Pinpoint the cell where the given text exists, returning its (x, y) midpoint coordinate. 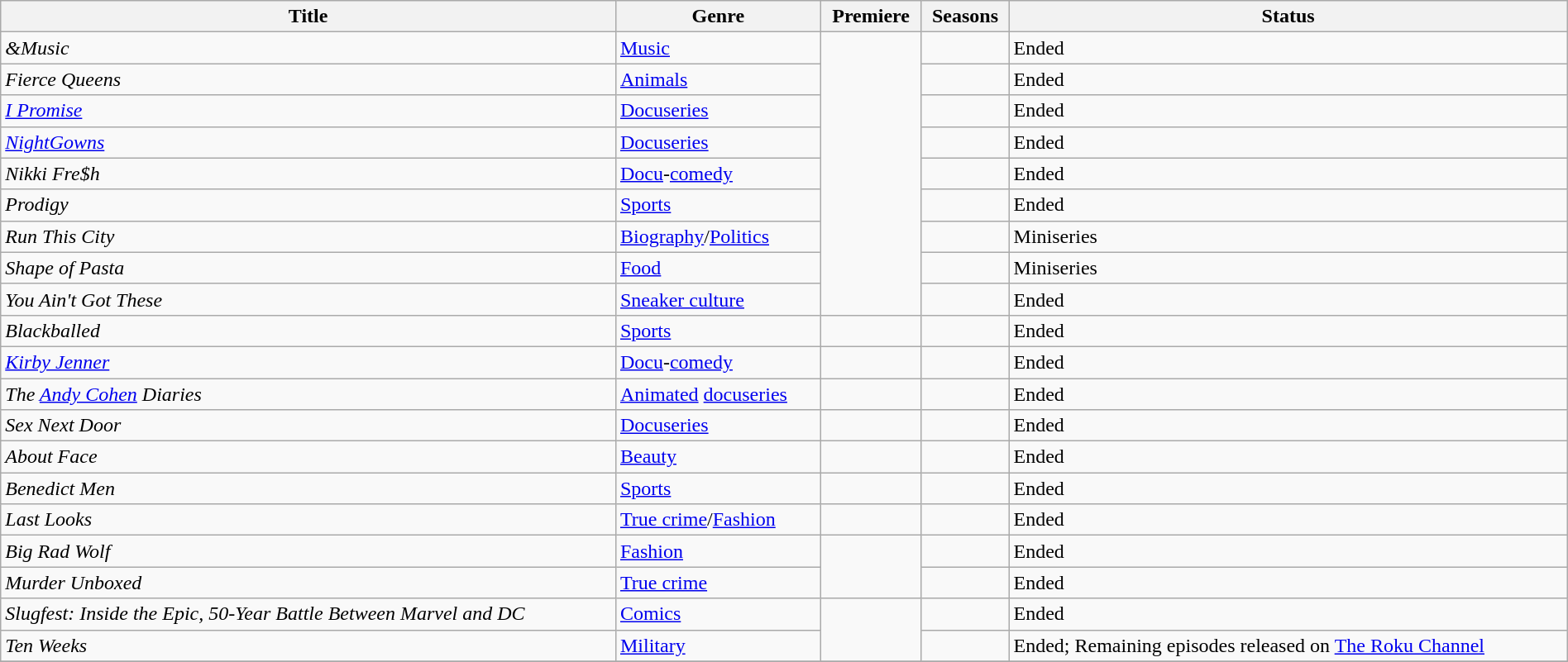
About Face (308, 457)
Ended; Remaining episodes released on The Roku Channel (1288, 645)
Animated docuseries (718, 394)
Beauty (718, 457)
True crime/Fashion (718, 520)
True crime (718, 583)
Fashion (718, 551)
Nikki Fre$h (308, 174)
Benedict Men (308, 488)
Big Rad Wolf (308, 551)
Status (1288, 17)
Slugfest: Inside the Epic, 50-Year Battle Between Marvel and DC (308, 614)
Shape of Pasta (308, 268)
Fierce Queens (308, 79)
Blackballed (308, 331)
Prodigy (308, 205)
You Ain't Got These (308, 299)
Military (718, 645)
Kirby Jenner (308, 362)
Murder Unboxed (308, 583)
Seasons (965, 17)
&Music (308, 48)
The Andy Cohen Diaries (308, 394)
Last Looks (308, 520)
Sex Next Door (308, 426)
I Promise (308, 111)
NightGowns (308, 142)
Run This City (308, 236)
Genre (718, 17)
Animals (718, 79)
Food (718, 268)
Ten Weeks (308, 645)
Comics (718, 614)
Music (718, 48)
Sneaker culture (718, 299)
Title (308, 17)
Premiere (871, 17)
Biography/Politics (718, 236)
